Locate the cell with the specified text and output its (X, Y) center coordinate. 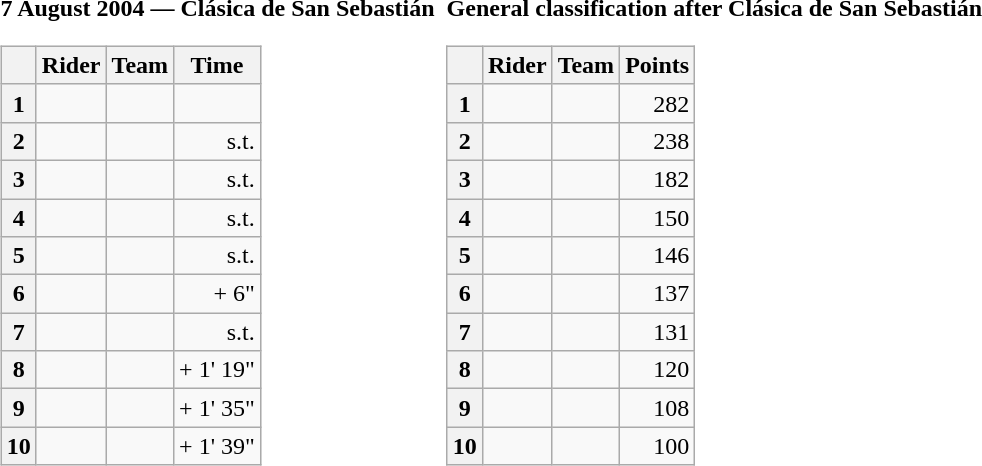
108 (658, 408)
100 (658, 446)
131 (658, 332)
+ 6" (218, 294)
146 (658, 256)
182 (658, 179)
150 (658, 217)
238 (658, 141)
120 (658, 370)
+ 1' 35" (218, 408)
Points (658, 65)
+ 1' 39" (218, 446)
137 (658, 294)
282 (658, 103)
+ 1' 19" (218, 370)
Time (218, 65)
